Determine the (X, Y) coordinate at the center of the cell enclosing the given text.  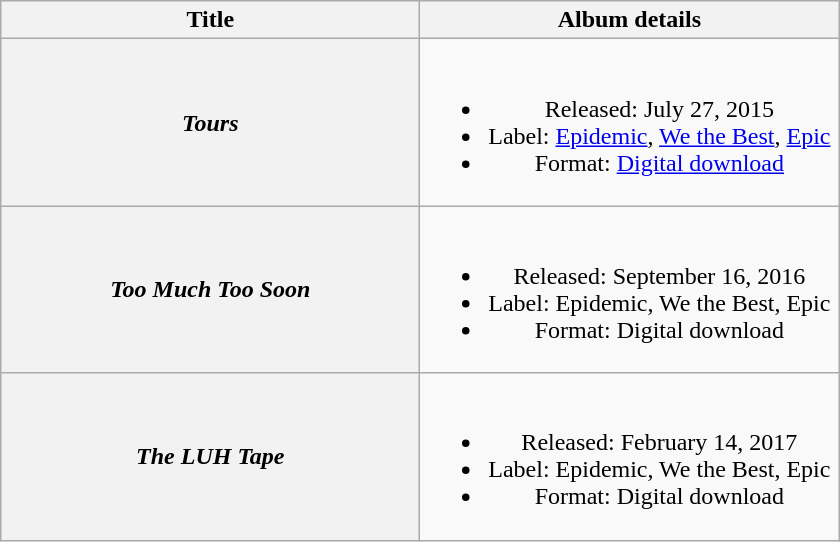
Too Much Too Soon (210, 290)
Released: February 14, 2017Label: Epidemic, We the Best, EpicFormat: Digital download (630, 456)
Title (210, 20)
The LUH Tape (210, 456)
Tours (210, 122)
Released: July 27, 2015Label: Epidemic, We the Best, EpicFormat: Digital download (630, 122)
Released: September 16, 2016Label: Epidemic, We the Best, EpicFormat: Digital download (630, 290)
Album details (630, 20)
